Search for the cell housing the specified text and yield its [X, Y] center coordinate. 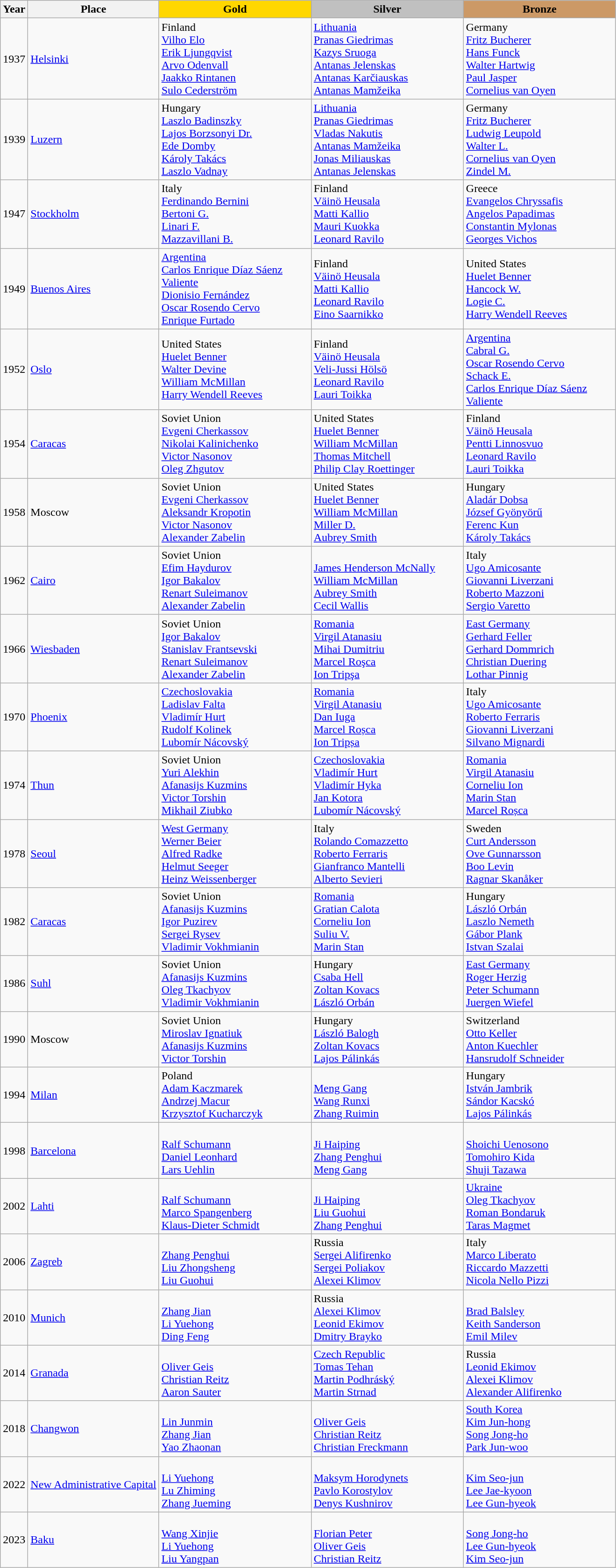
UkraineOleg TkachyovRoman BondarukTaras Magmet [539, 1206]
1939 [14, 139]
Bronze [539, 9]
East GermanyGerhard FellerGerhard DommrichChristian DueringLothar Pinnig [539, 649]
South KoreaKim Jun-hongSong Jong-hoPark Jun-woo [539, 1429]
United StatesHuelet BennerWilliam McMillanMiller D.Aubrey Smith [387, 512]
Lin JunminZhang JianYao Zhaonan [235, 1429]
CzechoslovakiaVladimír HurtVladimír HykaJan KotoraLubomír Nácovský [387, 785]
Maksym HorodynetsPavlo KorostylovDenys Kushnirov [387, 1484]
Soviet UnionMiroslav IgnatiukAfanasijs KuzminsVictor Torshin [235, 1039]
Brad BalsleyKeith SandersonEmil Milev [539, 1318]
United StatesHuelet BennerHancock W.Logie C.Harry Wendell Reeves [539, 289]
2018 [14, 1429]
1947 [14, 214]
1966 [14, 649]
HungaryIstván JambrikSándor KacskóLajos Pálinkás [539, 1095]
HungaryLászló OrbánLaszlo NemethGábor PlankIstvan Szalai [539, 922]
Lahti [93, 1206]
HungaryAladár DobsaJózsef GyönyörűFerenc KunKároly Takács [539, 512]
RomaniaVirgil AtanasiuCorneliu IonMarin StanMarcel Roșca [539, 785]
2014 [14, 1373]
1974 [14, 785]
Seoul [93, 854]
Soviet UnionYuri AlekhinAfanasijs KuzminsVictor TorshinMikhail Ziubko [235, 785]
United StatesHuelet BennerWalter DevineWilliam McMillanHarry Wendell Reeves [235, 369]
Soviet UnionEvgeni CherkassovAleksandr KropotinVictor NasonovAlexander Zabelin [235, 512]
Zagreb [93, 1262]
Stockholm [93, 214]
1958 [14, 512]
Wiesbaden [93, 649]
United StatesHuelet BennerWilliam McMillanThomas MitchellPhilip Clay Roettinger [387, 444]
Florian PeterOliver GeisChristian Reitz [387, 1540]
2023 [14, 1540]
Wang XinjieLi YuehongLiu Yangpan [235, 1540]
RomaniaGratian CalotaCorneliu IonSuliu V.Marin Stan [387, 922]
Kim Seo-junLee Jae-kyoonLee Gun-hyeok [539, 1484]
CzechoslovakiaLadislav FaltaVladimír HurtRudolf KolinekLubomír Nácovský [235, 717]
FinlandVäinö HeusalaVeli-Jussi HölsöLeonard RaviloLauri Toikka [387, 369]
Shoichi UenosonoTomohiro KidaShuji Tazawa [539, 1150]
HungaryCsaba HellZoltan KovacsLászló Orbán [387, 984]
Gold [235, 9]
Place [93, 9]
LithuaniaPranas GiedrimasVladas NakutisAntanas MamžeikaJonas MiliauskasAntanas Jelenskas [387, 139]
Soviet UnionEvgeni CherkassovNikolai KalinichenkoVictor NasonovOleg Zhgutov [235, 444]
1994 [14, 1095]
1949 [14, 289]
Ji HaipingZhang PenghuiMeng Gang [387, 1150]
1986 [14, 984]
RomaniaVirgil AtanasiuMihai DumitriuMarcel RoşcaIon Tripşa [387, 649]
ItalyRolando ComazzettoRoberto FerrarisGianfranco MantelliAlberto Sevieri [387, 854]
GermanyFritz BuchererLudwig LeupoldWalter L.Cornelius van OyenZindel M. [539, 139]
ArgentinaCabral G.Oscar Rosendo CervoSchack E.Carlos Enrique Díaz Sáenz Valiente [539, 369]
Cairo [93, 580]
1998 [14, 1150]
FinlandVilho EloErik LjungqvistArvo OdenvallJaakko RintanenSulo Cederström [235, 59]
Song Jong-hoLee Gun-hyeokKim Seo-jun [539, 1540]
Granada [93, 1373]
Meng GangWang RunxiZhang Ruimin [387, 1095]
2006 [14, 1262]
RomaniaVirgil AtanasiuDan IugaMarcel RoșcaIon Tripșa [387, 717]
Baku [93, 1540]
Ji HaipingLiu GuohuiZhang Penghui [387, 1206]
FinlandVäinö HeusalaPentti LinnosvuoLeonard RaviloLauri Toikka [539, 444]
West GermanyWerner BeierAlfred RadkeHelmut SeegerHeinz Weissenberger [235, 854]
Suhl [93, 984]
ArgentinaCarlos Enrique Díaz Sáenz ValienteDionisio FernándezOscar Rosendo CervoEnrique Furtado [235, 289]
Oliver GeisChristian ReitzChristian Freckmann [387, 1429]
RussiaAlexei KlimovLeonid EkimovDmitry Brayko [387, 1318]
PolandAdam KaczmarekAndrzej MacurKrzysztof Kucharczyk [235, 1095]
Ralf SchumannDaniel LeonhardLars Uehlin [235, 1150]
Czech RepublicTomas TehanMartin PodhráskýMartin Strnad [387, 1373]
Changwon [93, 1429]
East GermanyRoger HerzigPeter SchumannJuergen Wiefel [539, 984]
FinlandVäinö HeusalaMatti KallioLeonard RaviloEino Saarnikko [387, 289]
Oslo [93, 369]
1962 [14, 580]
1952 [14, 369]
HungaryLászló BaloghZoltan KovacsLajos Pálinkás [387, 1039]
Zhang PenghuiLiu ZhongshengLiu Guohui [235, 1262]
SwedenCurt AnderssonOve GunnarssonBoo LevinRagnar Skanåker [539, 854]
Soviet UnionAfanasijs KuzminsIgor PuzirevSergei RysevVladimir Vokhmianin [235, 922]
1982 [14, 922]
ItalyMarco LiberatoRiccardo MazzettiNicola Nello Pizzi [539, 1262]
LithuaniaPranas GiedrimasKazys SruogaAntanas JelenskasAntanas KarčiauskasAntanas Mamžeika [387, 59]
1990 [14, 1039]
James Henderson McNallyWilliam McMillanAubrey SmithCecil Wallis [387, 580]
2010 [14, 1318]
Ralf SchumannMarco SpangenbergKlaus-Dieter Schmidt [235, 1206]
Phoenix [93, 717]
1937 [14, 59]
Soviet UnionAfanasijs KuzminsOleg TkachyovVladimir Vokhmianin [235, 984]
2022 [14, 1484]
Buenos Aires [93, 289]
ItalyUgo AmicosanteRoberto FerrarisGiovanni LiverzaniSilvano Mignardi [539, 717]
Munich [93, 1318]
GreeceEvangelos ChryssafisAngelos PapadimasConstantin MylonasGeorges Vichos [539, 214]
1970 [14, 717]
Soviet UnionEfim HaydurovIgor BakalovRenart SuleimanovAlexander Zabelin [235, 580]
ItalyFerdinando BerniniBertoni G.Linari F.Mazzavillani B. [235, 214]
ItalyUgo AmicosanteGiovanni LiverzaniRoberto MazzoniSergio Varetto [539, 580]
Zhang JianLi YuehongDing Feng [235, 1318]
SwitzerlandOtto KellerAnton KuechlerHansrudolf Schneider [539, 1039]
New Administrative Capital [93, 1484]
Luzern [93, 139]
Year [14, 9]
RussiaSergei AlifirenkoSergei PoliakovAlexei Klimov [387, 1262]
Soviet UnionIgor BakalovStanislav FrantsevskiRenart SuleimanovAlexander Zabelin [235, 649]
HungaryLaszlo BadinszkyLajos Borzsonyi Dr.Ede DombyKároly TakácsLaszlo Vadnay [235, 139]
Milan [93, 1095]
Barcelona [93, 1150]
GermanyFritz BuchererHans FunckWalter HartwigPaul JasperCornelius van Oyen [539, 59]
FinlandVäinö HeusalaMatti KallioMauri KuokkaLeonard Ravilo [387, 214]
2002 [14, 1206]
Silver [387, 9]
1954 [14, 444]
Thun [93, 785]
Oliver GeisChristian ReitzAaron Sauter [235, 1373]
Helsinki [93, 59]
1978 [14, 854]
Li YuehongLu ZhimingZhang Jueming [235, 1484]
RussiaLeonid EkimovAlexei KlimovAlexander Alifirenko [539, 1373]
